Detect which cell encompasses the target text, then output its [x, y] center coordinate. 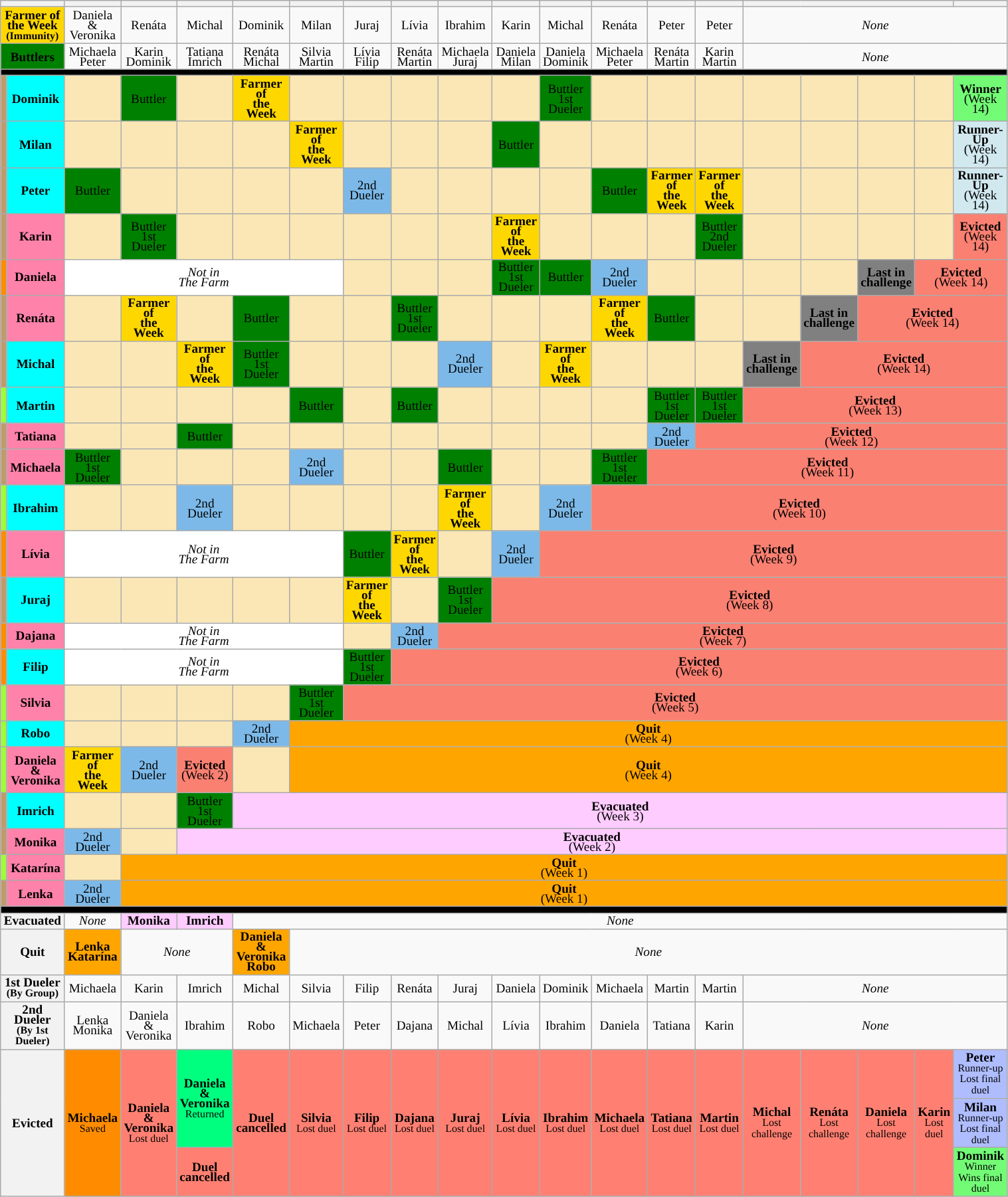
LíviaLost duel [516, 1123]
LíviaFilip [367, 56]
Daniela &VeronikaRobo [262, 951]
Evacuated [33, 921]
LenkaKatarína [93, 951]
Winner (Week 14) [981, 98]
DajanaLost duel [415, 1123]
MichalLost challenge [771, 1123]
Evicted (Week 6) [699, 667]
KarinMartin [720, 56]
Katarína [36, 868]
Evacuated (Week 3) [621, 810]
KarinDominik [149, 56]
Daniela &VeronikaLost duel [149, 1123]
Evicted (Week 8) [750, 599]
Evicted (Week 12) [852, 436]
DanielaMilan [516, 56]
Farmer of the Week(Immunity) [33, 25]
JurajLost duel [465, 1123]
DanielaLost challenge [886, 1123]
Evicted (Week 5) [675, 703]
Buttlers [33, 56]
Evicted (Week 10) [799, 507]
Daniela &VeronikaReturned [205, 1099]
PeterRunner-upLost final duel [981, 1074]
MichaelaJuraj [465, 56]
1st Dueler(By Group) [33, 988]
FilipLost duel [367, 1123]
MilanRunner-upLost final duel [981, 1123]
Evacuated (Week 2) [592, 841]
Evicted (Week 9) [773, 554]
RenátaMichal [262, 56]
KarinLost duel [934, 1123]
TatianaLost duel [672, 1123]
TatianaImrich [205, 56]
Lenka [36, 894]
DanielaDominik [565, 56]
Quit [33, 951]
SilviaLost duel [316, 1123]
Evicted [33, 1123]
Evicted (Week 7) [723, 635]
DominikWinnerWins final duel [981, 1172]
2nd Dueler(By 1st Dueler) [33, 1026]
MichaelaLost duel [619, 1123]
Buttler2nd Dueler [720, 236]
MartinLost duel [720, 1123]
MichaelaSaved [93, 1123]
LenkaMonika [93, 1026]
RenátaLost challenge [829, 1123]
SilviaMartin [316, 56]
IbrahimLost duel [565, 1123]
Evicted (Week 13) [875, 405]
Evicted (Week 2) [205, 769]
Evicted (Week 11) [828, 467]
